For the text-containing cell, return its midpoint in (X, Y) coordinate format. 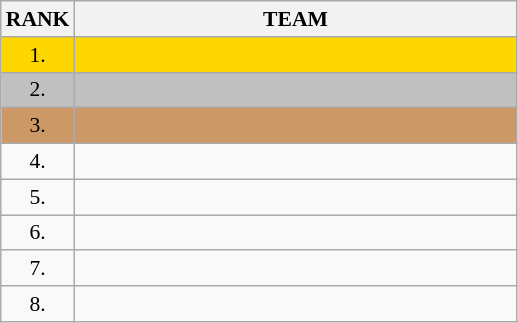
8. (38, 304)
RANK (38, 19)
5. (38, 197)
2. (38, 90)
7. (38, 269)
6. (38, 233)
TEAM (295, 19)
3. (38, 126)
1. (38, 55)
4. (38, 162)
